Extract the (X, Y) coordinate from the center of the cell holding the provided text.  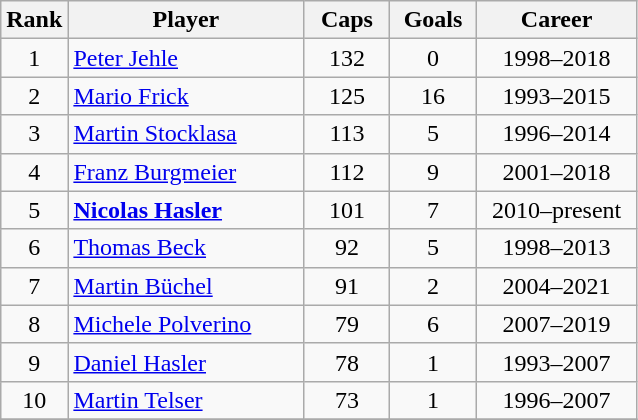
8 (34, 324)
Player (186, 20)
101 (347, 210)
1998–2018 (556, 58)
73 (347, 400)
Rank (34, 20)
Martin Büchel (186, 286)
113 (347, 134)
Mario Frick (186, 96)
Career (556, 20)
Goals (433, 20)
Peter Jehle (186, 58)
91 (347, 286)
0 (433, 58)
132 (347, 58)
Daniel Hasler (186, 362)
Martin Telser (186, 400)
92 (347, 248)
10 (34, 400)
2001–2018 (556, 172)
125 (347, 96)
Nicolas Hasler (186, 210)
Franz Burgmeier (186, 172)
Caps (347, 20)
1996–2014 (556, 134)
78 (347, 362)
2004–2021 (556, 286)
4 (34, 172)
16 (433, 96)
112 (347, 172)
1996–2007 (556, 400)
2010–present (556, 210)
79 (347, 324)
2007–2019 (556, 324)
3 (34, 134)
Thomas Beck (186, 248)
1993–2007 (556, 362)
1993–2015 (556, 96)
Martin Stocklasa (186, 134)
1998–2013 (556, 248)
Michele Polverino (186, 324)
